Provide the [x, y] coordinate of the cell's center where the given text is located.  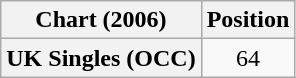
Position [248, 20]
UK Singles (OCC) [101, 58]
Chart (2006) [101, 20]
64 [248, 58]
